For the text-containing cell, return its midpoint in [X, Y] coordinate format. 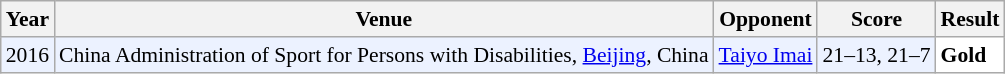
China Administration of Sport for Persons with Disabilities, Beijing, China [384, 55]
Opponent [766, 19]
Score [876, 19]
Gold [970, 55]
Taiyo Imai [766, 55]
2016 [28, 55]
Venue [384, 19]
Year [28, 19]
21–13, 21–7 [876, 55]
Result [970, 19]
